Extract the [x, y] coordinate from the center of the cell holding the provided text.  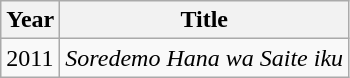
2011 [30, 58]
Title [204, 20]
Year [30, 20]
Soredemo Hana wa Saite iku [204, 58]
